Output the (x, y) coordinate of the center of the cell containing the given text.  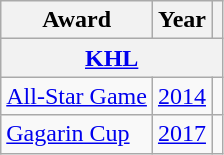
Year (182, 20)
Award (77, 20)
2017 (182, 134)
Gagarin Cup (77, 134)
KHL (112, 58)
2014 (182, 96)
All-Star Game (77, 96)
